Determine the [x, y] coordinate at the center of the cell enclosing the given text.  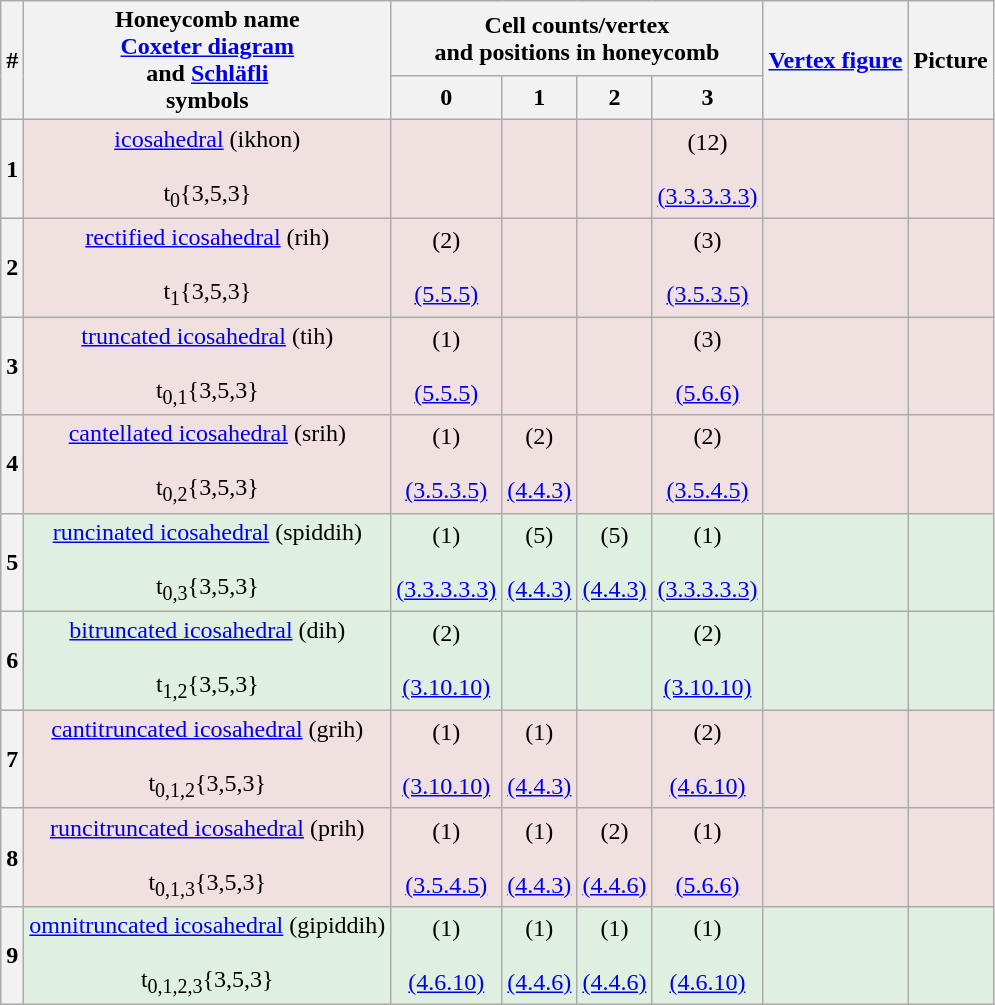
6 [12, 661]
(12)(3.3.3.3.3) [708, 169]
# [12, 60]
5 [12, 562]
(2)(4.4.3) [540, 464]
(1)(3.10.10) [446, 759]
0 [446, 98]
cantellated icosahedral (srih)t0,2{3,5,3} [208, 464]
(3)(5.6.6) [708, 365]
cantitruncated icosahedral (grih)t0,1,2{3,5,3} [208, 759]
runcitruncated icosahedral (prih)t0,1,3{3,5,3} [208, 857]
Picture [950, 60]
icosahedral (ikhon)t0{3,5,3} [208, 169]
7 [12, 759]
(1)(3.5.3.5) [446, 464]
(1)(5.6.6) [708, 857]
4 [12, 464]
omnitruncated icosahedral (gipiddih)t0,1,2,3{3,5,3} [208, 956]
Cell counts/vertexand positions in honeycomb [577, 38]
(2)(5.5.5) [446, 267]
(1)(5.5.5) [446, 365]
(2)(4.6.10) [708, 759]
bitruncated icosahedral (dih)t1,2{3,5,3} [208, 661]
Vertex figure [836, 60]
(2)(3.5.4.5) [708, 464]
Honeycomb nameCoxeter diagramand Schläflisymbols [208, 60]
(3)(3.5.3.5) [708, 267]
9 [12, 956]
runcinated icosahedral (spiddih)t0,3{3,5,3} [208, 562]
(1)(3.5.4.5) [446, 857]
(2)(4.4.6) [614, 857]
truncated icosahedral (tih)t0,1{3,5,3} [208, 365]
8 [12, 857]
rectified icosahedral (rih)t1{3,5,3} [208, 267]
